Find where the given text appears and provide that cell's center as (x, y) coordinate. 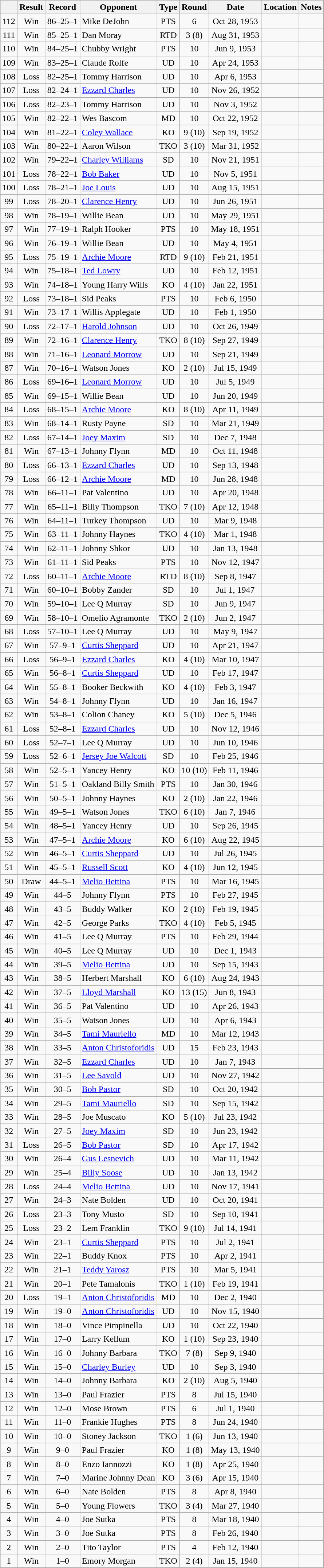
3 (9, 1533)
Mar 16, 1945 (235, 881)
35–5 (63, 1020)
82–24–1 (63, 90)
Ted Lowry (118, 271)
Jan 22, 1951 (235, 285)
Frankie Hughes (118, 1422)
Sep 15, 1943 (235, 964)
Feb 11, 1946 (235, 770)
99 (9, 202)
80–22–1 (63, 146)
Aaron Wilson (118, 146)
Sep 23, 1940 (235, 1339)
Oct 20, 1942 (235, 1089)
Mike DeJohn (118, 21)
Marine Johnny Dean (118, 1478)
Apr 2, 1941 (235, 1256)
44 (9, 964)
May 13, 1940 (235, 1450)
Mar 1, 1948 (235, 534)
Apr 6, 1943 (235, 1020)
Mar 27, 1940 (235, 1506)
Teddy Yarosz (118, 1269)
Nov 15, 1940 (235, 1311)
76–19–1 (63, 243)
75 (9, 534)
Booker Beckwith (118, 687)
84–25–1 (63, 49)
52–8–1 (63, 729)
16 (9, 1353)
Jun 2, 1947 (235, 618)
86–25–1 (63, 21)
Jan 16, 1947 (235, 701)
17 (9, 1339)
55 (9, 812)
Sep 26, 1945 (235, 826)
24–4 (63, 1186)
Jun 20, 1949 (235, 395)
1 (6) (194, 1436)
Stoney Jackson (118, 1436)
53–8–1 (63, 715)
Buddy Walker (118, 909)
Nov 12, 1947 (235, 562)
Feb 12, 1940 (235, 1547)
13–0 (63, 1395)
19–1 (63, 1298)
7 (8) (194, 1353)
Record (63, 7)
49 (9, 895)
Vince Pimpinella (118, 1325)
Nov 5, 1951 (235, 174)
Young Harry Wills (118, 285)
Feb 27, 1945 (235, 895)
110 (9, 49)
81 (9, 451)
Jun 8, 1943 (235, 992)
98 (9, 215)
Round (194, 7)
66 (9, 659)
Aug 31, 1953 (235, 35)
36–5 (63, 1006)
17–0 (63, 1339)
Tony Musto (118, 1214)
Notes (311, 7)
Feb 3, 1947 (235, 687)
78–22–1 (63, 174)
Location (280, 7)
Mose Brown (118, 1408)
Oct 20, 1941 (235, 1200)
69–15–1 (63, 395)
Oakland Billy Smith (118, 784)
Mar 12, 1943 (235, 1034)
97 (9, 229)
13 (9, 1395)
Russell Scott (118, 867)
Apr 8, 1940 (235, 1491)
35 (9, 1089)
4–0 (63, 1520)
Aug 24, 1943 (235, 978)
Jul 14, 1941 (235, 1228)
60–11–1 (63, 576)
Apr 15, 1940 (235, 1478)
Jun 9, 1953 (235, 49)
74 (9, 548)
91 (9, 312)
Nov 17, 1941 (235, 1186)
37 (9, 1062)
52–7–1 (63, 742)
Jan 30, 1946 (235, 784)
Opponent (118, 7)
12 (9, 1408)
11 (9, 1422)
21 (9, 1283)
Charley Williams (118, 160)
43–5 (63, 909)
88 (9, 354)
101 (9, 174)
Lem Franklin (118, 1228)
Oct 11, 1948 (235, 451)
60 (9, 742)
Dec 5, 1946 (235, 715)
37–5 (63, 992)
Billy Thompson (118, 507)
112 (9, 21)
104 (9, 132)
82 (9, 437)
49–5–1 (63, 812)
Nov 21, 1951 (235, 160)
33–5 (63, 1048)
2 (9, 1547)
59–10–1 (63, 604)
87 (9, 368)
52–6–1 (63, 756)
102 (9, 160)
23 (9, 1256)
May 18, 1951 (235, 229)
39 (9, 1034)
22 (9, 1269)
Feb 25, 1946 (235, 756)
5 (9, 1506)
83–25–1 (63, 63)
Larry Kellum (118, 1339)
66–12–1 (63, 479)
68 (9, 632)
Aug 15, 1951 (235, 188)
79–22–1 (63, 160)
10–0 (63, 1436)
1–0 (63, 1561)
Rusty Payne (118, 424)
78 (9, 493)
Joe Muscato (118, 1117)
Jul 1, 1940 (235, 1408)
Sep 27, 1949 (235, 340)
Claude Rolfe (118, 63)
Mar 11, 1942 (235, 1159)
30–5 (63, 1089)
22–1 (63, 1256)
May 29, 1951 (235, 215)
86 (9, 382)
56–9–1 (63, 659)
Feb 19, 1941 (235, 1283)
41 (9, 1006)
63 (9, 701)
19 (9, 1311)
Colion Chaney (118, 715)
5–0 (63, 1506)
Jan 15, 1940 (235, 1561)
52–5–1 (63, 770)
82–22–1 (63, 118)
Aug 5, 1940 (235, 1381)
68–15–1 (63, 410)
3 (4) (194, 1506)
Feb 21, 1951 (235, 257)
54 (9, 826)
Feb 19, 1945 (235, 909)
Jan 13, 1948 (235, 548)
32 (9, 1131)
Jun 10, 1946 (235, 742)
90 (9, 326)
63–11–1 (63, 534)
Oct 22, 1940 (235, 1325)
Mar 31, 1952 (235, 146)
7–0 (63, 1478)
3 (10) (194, 146)
14 (9, 1381)
Oct 22, 1952 (235, 118)
Buddy Knox (118, 1256)
48–5–1 (63, 826)
52 (9, 854)
89 (9, 340)
8–0 (63, 1464)
Wes Bascom (118, 118)
Feb 1, 1950 (235, 312)
Dec 1, 1943 (235, 951)
94 (9, 271)
96 (9, 243)
26–4 (63, 1159)
Nov 12, 1946 (235, 729)
36 (9, 1076)
46–5–1 (63, 854)
16–0 (63, 1353)
57–9–1 (63, 645)
61–11–1 (63, 562)
Jun 23, 1942 (235, 1131)
Sep 3, 1940 (235, 1367)
3 (8) (194, 35)
Jul 15, 1949 (235, 368)
14–0 (63, 1381)
Nov 26, 1952 (235, 90)
Dan Moray (118, 35)
25 (9, 1228)
Sep 13, 1948 (235, 465)
44–5–1 (63, 881)
56–8–1 (63, 673)
Jul 5, 1949 (235, 382)
Ralph Hooker (118, 229)
64–11–1 (63, 520)
Lee Savold (118, 1076)
57 (9, 784)
Turkey Thompson (118, 520)
75–19–1 (63, 257)
Jun 13, 1940 (235, 1436)
50 (9, 881)
Apr 20, 1948 (235, 493)
70 (9, 604)
Mar 5, 1941 (235, 1269)
Herbert Marshall (118, 978)
Sep 8, 1947 (235, 576)
77 (9, 507)
105 (9, 118)
Harold Johnson (118, 326)
39–5 (63, 964)
20 (9, 1298)
62 (9, 715)
53 (9, 839)
Date (235, 7)
Sep 9, 1940 (235, 1353)
Nov 27, 1942 (235, 1076)
Draw (31, 881)
Apr 12, 1948 (235, 507)
Oct 26, 1949 (235, 326)
82–25–1 (63, 77)
Tito Taylor (118, 1547)
George Parks (118, 923)
Jun 9, 1947 (235, 604)
81–22–1 (63, 132)
Type (168, 7)
Lloyd Marshall (118, 992)
47–5–1 (63, 839)
Feb 29, 1944 (235, 937)
58–10–1 (63, 618)
Jun 28, 1948 (235, 479)
27 (9, 1200)
72–17–1 (63, 326)
46 (9, 937)
71–16–1 (63, 354)
45–5–1 (63, 867)
19–0 (63, 1311)
Apr 6, 1953 (235, 77)
45 (9, 951)
29 (9, 1173)
51–5–1 (63, 784)
Bob Baker (118, 174)
11–0 (63, 1422)
23–1 (63, 1242)
38 (9, 1048)
70–16–1 (63, 368)
2 (4) (194, 1561)
Feb 5, 1945 (235, 923)
40–5 (63, 951)
Apr 25, 1940 (235, 1464)
65 (9, 673)
18–0 (63, 1325)
34–5 (63, 1034)
Pete Tamalonis (118, 1283)
12–0 (63, 1408)
May 9, 1947 (235, 632)
21–1 (63, 1269)
93 (9, 285)
15–0 (63, 1367)
Young Flowers (118, 1506)
106 (9, 104)
56 (9, 798)
Chubby Wright (118, 49)
Gus Lesnevich (118, 1159)
109 (9, 63)
103 (9, 146)
67–13–1 (63, 451)
Enzo Iannozzi (118, 1464)
92 (9, 299)
Jan 22, 1946 (235, 798)
68–14–1 (63, 424)
Jun 12, 1945 (235, 867)
9–0 (63, 1450)
80 (9, 465)
10 (10) (194, 770)
Nov 3, 1952 (235, 104)
Apr 17, 1942 (235, 1145)
107 (9, 90)
59 (9, 756)
Jul 2, 1941 (235, 1242)
Jul 26, 1945 (235, 854)
3–0 (63, 1533)
Jun 24, 1940 (235, 1422)
82–23–1 (63, 104)
Mar 10, 1947 (235, 659)
64 (9, 687)
Mar 9, 1948 (235, 520)
Aug 22, 1945 (235, 839)
Mar 21, 1949 (235, 424)
25–4 (63, 1173)
66–13–1 (63, 465)
Jul 15, 1940 (235, 1395)
57–10–1 (63, 632)
Coley Wallace (118, 132)
Jan 7, 1943 (235, 1062)
20–1 (63, 1283)
111 (9, 35)
69–16–1 (63, 382)
58 (9, 770)
3 (6) (194, 1478)
Apr 24, 1953 (235, 63)
108 (9, 77)
33 (9, 1117)
34 (9, 1103)
26 (9, 1214)
79 (9, 479)
Feb 23, 1943 (235, 1048)
51 (9, 867)
Jul 1, 1947 (235, 590)
38–5 (63, 978)
Apr 11, 1949 (235, 410)
7 (10) (194, 507)
23–2 (63, 1228)
27–5 (63, 1131)
73 (9, 562)
40 (9, 1020)
76 (9, 520)
6–0 (63, 1491)
28 (9, 1186)
83 (9, 424)
7 (9, 1478)
69 (9, 618)
May 4, 1951 (235, 243)
73–17–1 (63, 312)
44–5 (63, 895)
74–18–1 (63, 285)
32–5 (63, 1062)
78–21–1 (63, 188)
28–5 (63, 1117)
Jun 26, 1951 (235, 202)
42 (9, 992)
2–0 (63, 1547)
Sep 15, 1942 (235, 1103)
67 (9, 645)
Charley Burley (118, 1367)
23–3 (63, 1214)
13 (15) (194, 992)
72–16–1 (63, 340)
26–5 (63, 1145)
72 (9, 576)
43 (9, 978)
Dec 7, 1948 (235, 437)
71 (9, 590)
77–19–1 (63, 229)
30 (9, 1159)
66–11–1 (63, 493)
Jan 13, 1942 (235, 1173)
24 (9, 1242)
Emory Morgan (118, 1561)
Sep 21, 1949 (235, 354)
Bobby Zander (118, 590)
75–18–1 (63, 271)
84 (9, 410)
Feb 17, 1947 (235, 673)
48 (9, 909)
41–5 (63, 937)
100 (9, 188)
Joe Louis (118, 188)
Johnny Shkor (118, 548)
67–14–1 (63, 437)
73–18–1 (63, 299)
1 (9, 1561)
47 (9, 923)
60–10–1 (63, 590)
Dec 2, 1940 (235, 1298)
78–19–1 (63, 215)
31–5 (63, 1076)
Feb 12, 1951 (235, 271)
78–20–1 (63, 202)
85–25–1 (63, 35)
65–11–1 (63, 507)
50–5–1 (63, 798)
Result (31, 7)
42–5 (63, 923)
Oct 28, 1953 (235, 21)
85 (9, 395)
Apr 21, 1947 (235, 645)
Billy Soose (118, 1173)
Feb 26, 1940 (235, 1533)
29–5 (63, 1103)
Mar 18, 1940 (235, 1520)
24–3 (63, 1200)
Omelio Agramonte (118, 618)
Willis Applegate (118, 312)
9 (9, 1450)
55–8–1 (63, 687)
Apr 26, 1943 (235, 1006)
Sep 10, 1941 (235, 1214)
Jul 23, 1942 (235, 1117)
Sep 19, 1952 (235, 132)
Jan 7, 1946 (235, 812)
95 (9, 257)
31 (9, 1145)
Feb 6, 1950 (235, 299)
62–11–1 (63, 548)
Jersey Joe Walcott (118, 756)
61 (9, 729)
54–8–1 (63, 701)
18 (9, 1325)
